Determine the (X, Y) coordinate at the center of the cell enclosing the given text.  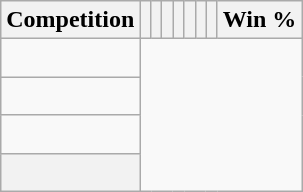
Competition (70, 20)
Win % (260, 20)
